Output the (x, y) coordinate of the center of the cell containing the given text.  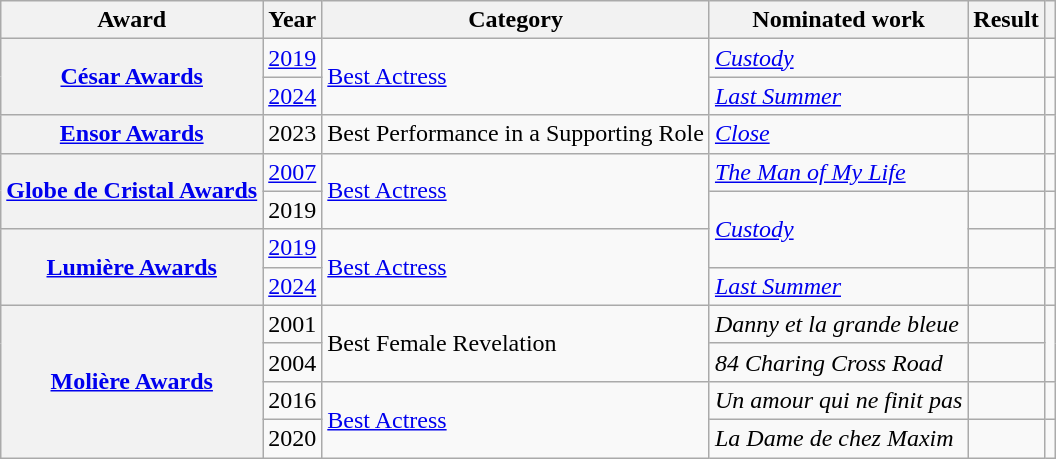
84 Charing Cross Road (838, 362)
Year (292, 20)
2020 (292, 438)
Molière Awards (132, 381)
La Dame de chez Maxim (838, 438)
Danny et la grande bleue (838, 324)
Un amour qui ne finit pas (838, 400)
2023 (292, 134)
2001 (292, 324)
Best Performance in a Supporting Role (516, 134)
The Man of My Life (838, 172)
Result (1006, 20)
Best Female Revelation (516, 343)
2007 (292, 172)
César Awards (132, 77)
2004 (292, 362)
Award (132, 20)
Ensor Awards (132, 134)
Category (516, 20)
Lumière Awards (132, 267)
2016 (292, 400)
Nominated work (838, 20)
Globe de Cristal Awards (132, 191)
Close (838, 134)
